Search for the cell housing the specified text and yield its (x, y) center coordinate. 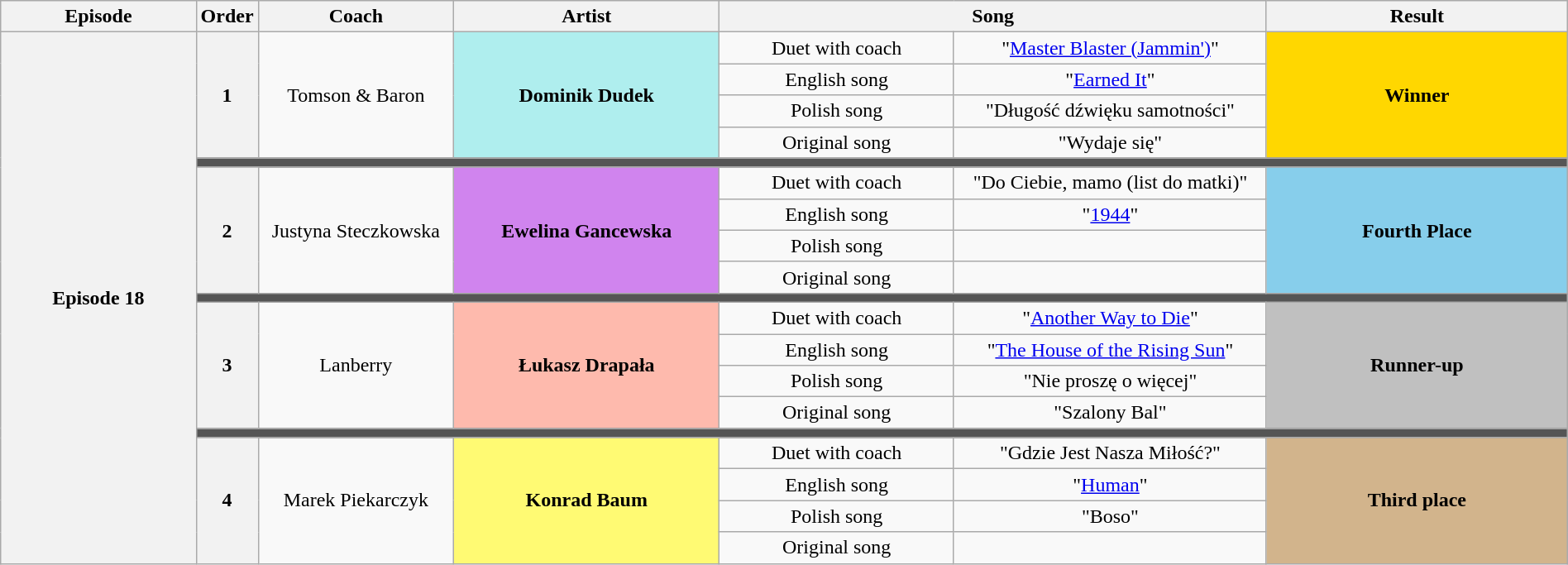
Dominik Dudek (587, 95)
Order (227, 17)
4 (227, 500)
"Earned It" (1110, 79)
2 (227, 230)
Third place (1417, 500)
"Długość dźwięku samotności" (1110, 111)
"Gdzie Jest Nasza Miłość?" (1110, 453)
Runner-up (1417, 365)
Lanberry (356, 365)
Marek Piekarczyk (356, 500)
"Do Ciebie, mamo (list do matki)" (1110, 183)
"1944" (1110, 214)
1 (227, 95)
Konrad Baum (587, 500)
Result (1417, 17)
Artist (587, 17)
3 (227, 365)
"Boso" (1110, 516)
Justyna Steczkowska (356, 230)
"Wydaje się" (1110, 142)
Winner (1417, 95)
"Nie proszę o więcej" (1110, 381)
Łukasz Drapała (587, 365)
"Master Blaster (Jammin')" (1110, 48)
Ewelina Gancewska (587, 230)
"Another Way to Die" (1110, 318)
"The House of the Rising Sun" (1110, 350)
"Human" (1110, 485)
Song (993, 17)
Episode 18 (98, 298)
Episode (98, 17)
Coach (356, 17)
Tomson & Baron (356, 95)
Fourth Place (1417, 230)
"Szalony Bal" (1110, 413)
